Scan for the cell matching the given text and deliver its (X, Y) coordinate at center. 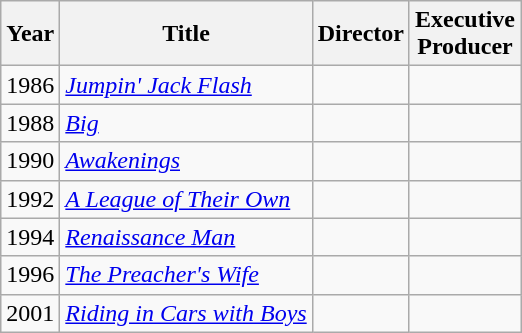
1988 (30, 123)
Renaissance Man (186, 237)
Big (186, 123)
1994 (30, 237)
2001 (30, 313)
The Preacher's Wife (186, 275)
Awakenings (186, 161)
Year (30, 34)
Director (360, 34)
Riding in Cars with Boys (186, 313)
Jumpin' Jack Flash (186, 85)
ExecutiveProducer (464, 34)
1992 (30, 199)
1986 (30, 85)
Title (186, 34)
1996 (30, 275)
A League of Their Own (186, 199)
1990 (30, 161)
